Pinpoint the cell where the given text exists, returning its (X, Y) midpoint coordinate. 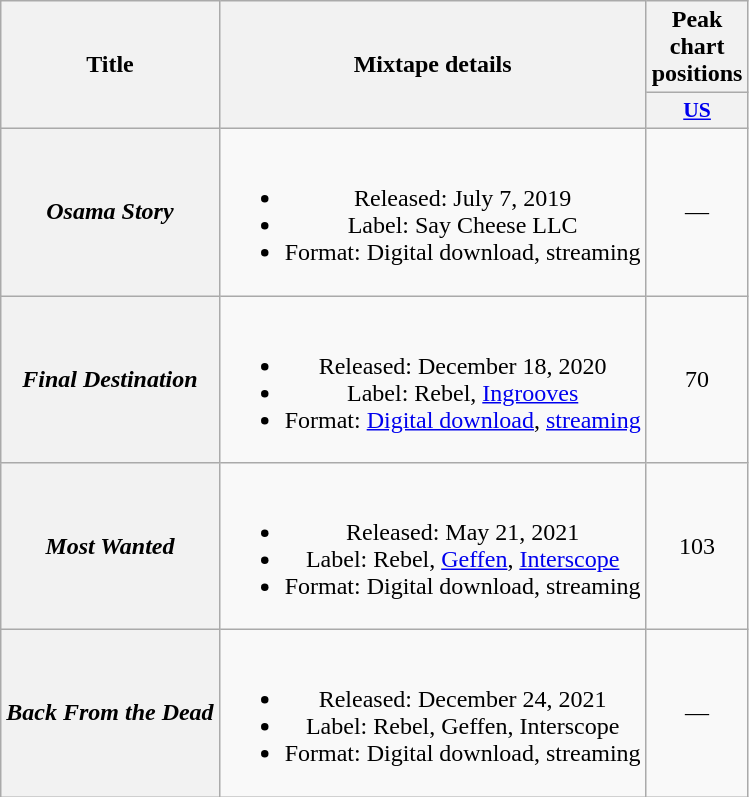
Final Destination (110, 380)
Most Wanted (110, 546)
70 (697, 380)
Osama Story (110, 212)
Released: July 7, 2019Label: Say Cheese LLCFormat: Digital download, streaming (432, 212)
Peak chart positions (697, 47)
Back From the Dead (110, 714)
Mixtape details (432, 65)
103 (697, 546)
US (697, 111)
Released: December 24, 2021Label: Rebel, Geffen, InterscopeFormat: Digital download, streaming (432, 714)
Released: May 21, 2021Label: Rebel, Geffen, InterscopeFormat: Digital download, streaming (432, 546)
Released: December 18, 2020Label: Rebel, IngroovesFormat: Digital download, streaming (432, 380)
Title (110, 65)
